Detect which cell encompasses the target text, then output its (x, y) center coordinate. 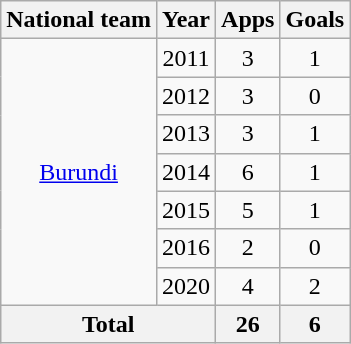
2016 (186, 248)
2015 (186, 210)
4 (248, 286)
2014 (186, 172)
Total (108, 324)
Apps (248, 20)
2011 (186, 58)
2013 (186, 134)
Goals (315, 20)
5 (248, 210)
Burundi (79, 172)
Year (186, 20)
26 (248, 324)
2012 (186, 96)
2020 (186, 286)
National team (79, 20)
